Capture the cell that displays the provided text and extract its [X, Y] central coordinate. 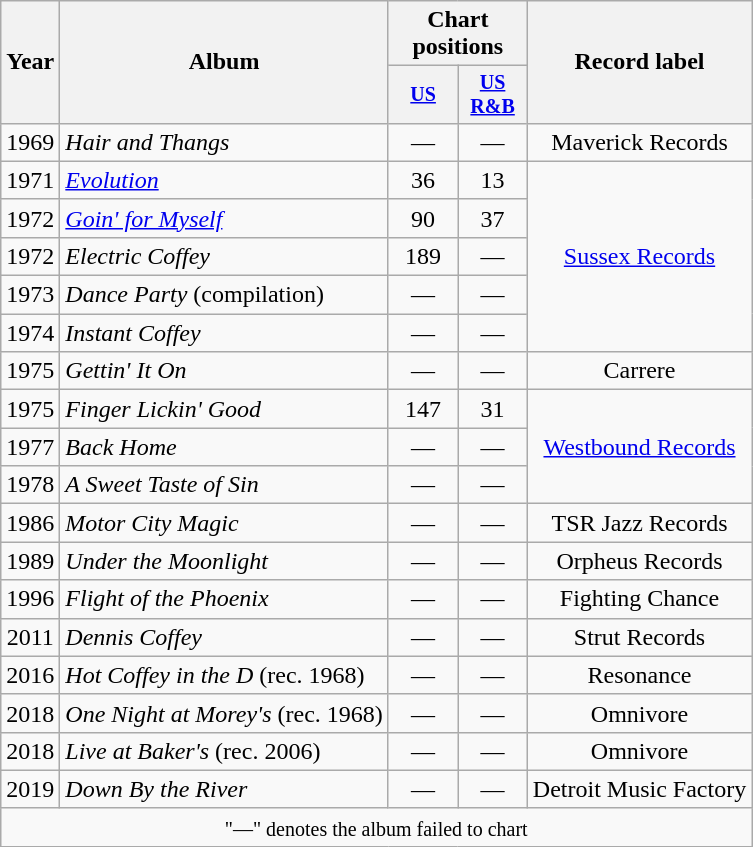
Chart positions [458, 34]
Finger Lickin' Good [224, 409]
Orpheus Records [639, 561]
USR&B [492, 94]
"—" denotes the album failed to chart [376, 827]
Evolution [224, 180]
Motor City Magic [224, 523]
1971 [30, 180]
90 [422, 218]
Sussex Records [639, 256]
Record label [639, 62]
Electric Coffey [224, 256]
TSR Jazz Records [639, 523]
1973 [30, 295]
Gettin' It On [224, 371]
37 [492, 218]
Album [224, 62]
Instant Coffey [224, 333]
A Sweet Taste of Sin [224, 485]
Resonance [639, 675]
1989 [30, 561]
1986 [30, 523]
2016 [30, 675]
31 [492, 409]
US [422, 94]
Carrere [639, 371]
2019 [30, 789]
189 [422, 256]
36 [422, 180]
Hot Coffey in the D (rec. 1968) [224, 675]
Fighting Chance [639, 599]
1969 [30, 142]
1978 [30, 485]
Year [30, 62]
13 [492, 180]
1996 [30, 599]
Strut Records [639, 637]
1977 [30, 447]
1974 [30, 333]
Under the Moonlight [224, 561]
Dance Party (compilation) [224, 295]
Westbound Records [639, 447]
Hair and Thangs [224, 142]
Detroit Music Factory [639, 789]
One Night at Morey's (rec. 1968) [224, 713]
Flight of the Phoenix [224, 599]
Back Home [224, 447]
147 [422, 409]
Goin' for Myself [224, 218]
2011 [30, 637]
Maverick Records [639, 142]
Down By the River [224, 789]
Live at Baker's (rec. 2006) [224, 751]
Dennis Coffey [224, 637]
